Identify which cell holds the provided text, then report its [x, y] central coordinate. 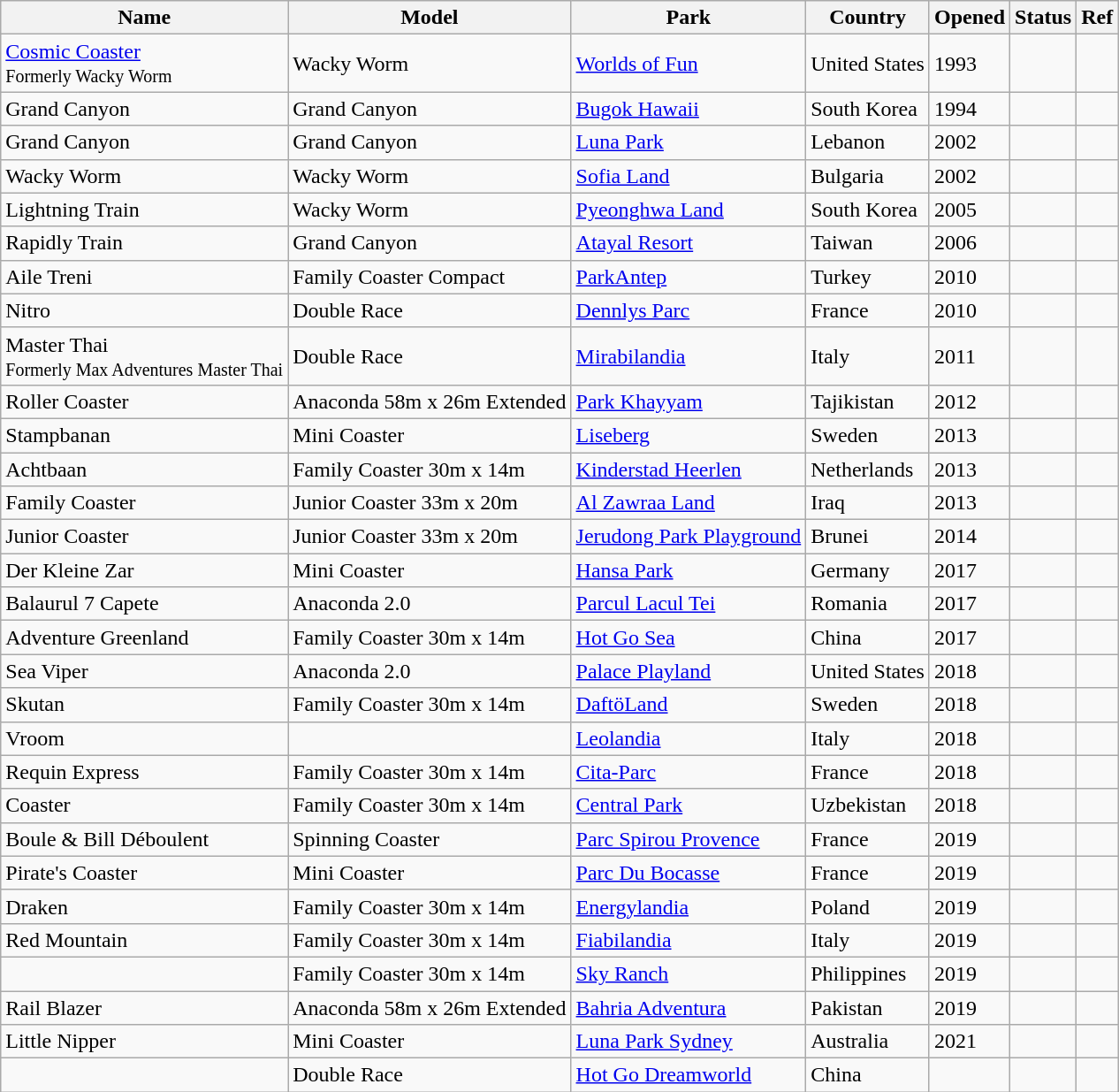
Roller Coaster [145, 401]
Kinderstad Heerlen [689, 470]
2005 [969, 210]
Sky Ranch [689, 974]
Worlds of Fun [689, 64]
Family Coaster Compact [430, 277]
Opened [969, 18]
Australia [868, 1042]
Central Park [689, 806]
Balaurul 7 Capete [145, 604]
Fiabilandia [689, 940]
2014 [969, 537]
Uzbekistan [868, 806]
Dennlys Parc [689, 310]
Little Nipper [145, 1042]
Pyeonghwa Land [689, 210]
Cosmic CoasterFormerly Wacky Worm [145, 64]
Sea Viper [145, 671]
Aile Treni [145, 277]
Mirabilandia [689, 355]
Park Khayyam [689, 401]
Junior Coaster [145, 537]
Name [145, 18]
2021 [969, 1042]
Adventure Greenland [145, 638]
2011 [969, 355]
Status [1043, 18]
Der Kleine Zar [145, 570]
Lebanon [868, 142]
Cita-Parc [689, 772]
Lightning Train [145, 210]
DaftöLand [689, 705]
Taiwan [868, 243]
2006 [969, 243]
Nitro [145, 310]
Ref [1098, 18]
Boule & Bill Déboulent [145, 839]
Country [868, 18]
Sofia Land [689, 176]
2012 [969, 401]
1993 [969, 64]
Luna Park Sydney [689, 1042]
Parc Du Bocasse [689, 873]
Red Mountain [145, 940]
Pirate's Coaster [145, 873]
Bugok Hawaii [689, 109]
Netherlands [868, 470]
Bahria Adventura [689, 1007]
Bulgaria [868, 176]
Rapidly Train [145, 243]
Brunei [868, 537]
Philippines [868, 974]
Palace Playland [689, 671]
Liseberg [689, 435]
ParkAntep [689, 277]
Park [689, 18]
Achtbaan [145, 470]
Jerudong Park Playground [689, 537]
Germany [868, 570]
Family Coaster [145, 503]
Turkey [868, 277]
Romania [868, 604]
Parcul Lacul Tei [689, 604]
Stampbanan [145, 435]
Draken [145, 906]
Model [430, 18]
Pakistan [868, 1007]
Energylandia [689, 906]
Parc Spirou Provence [689, 839]
Rail Blazer [145, 1007]
1994 [969, 109]
Coaster [145, 806]
Tajikistan [868, 401]
Hansa Park [689, 570]
Poland [868, 906]
Iraq [868, 503]
Hot Go Dreamworld [689, 1075]
Leolandia [689, 738]
Vroom [145, 738]
Master ThaiFormerly Max Adventures Master Thai [145, 355]
Luna Park [689, 142]
Skutan [145, 705]
Atayal Resort [689, 243]
Hot Go Sea [689, 638]
Al Zawraa Land [689, 503]
Spinning Coaster [430, 839]
Requin Express [145, 772]
